Capture the cell that displays the provided text and extract its (x, y) central coordinate. 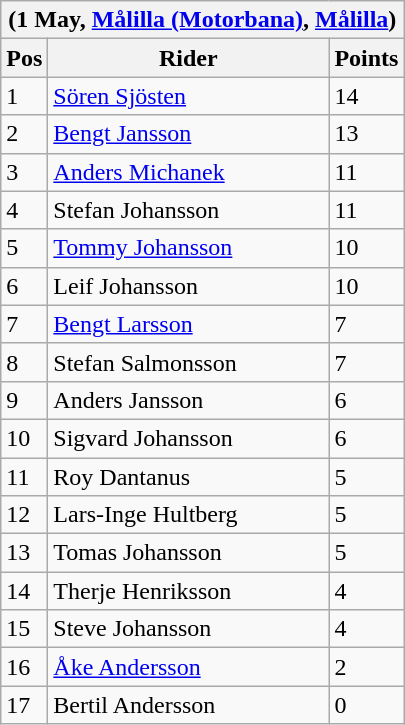
0 (366, 705)
Anders Jansson (188, 400)
12 (24, 515)
9 (24, 400)
Sigvard Johansson (188, 438)
Therje Henriksson (188, 591)
Tomas Johansson (188, 553)
15 (24, 629)
Steve Johansson (188, 629)
Rider (188, 58)
Stefan Johansson (188, 210)
Pos (24, 58)
Lars-Inge Hultberg (188, 515)
3 (24, 172)
Åke Andersson (188, 667)
17 (24, 705)
Stefan Salmonsson (188, 362)
1 (24, 96)
(1 May, Målilla (Motorbana), Målilla) (202, 20)
Bengt Larsson (188, 324)
Points (366, 58)
16 (24, 667)
Leif Johansson (188, 286)
Anders Michanek (188, 172)
Tommy Johansson (188, 248)
Roy Dantanus (188, 477)
8 (24, 362)
Sören Sjösten (188, 96)
Bertil Andersson (188, 705)
Bengt Jansson (188, 134)
